For the text-containing cell, return its midpoint in (X, Y) coordinate format. 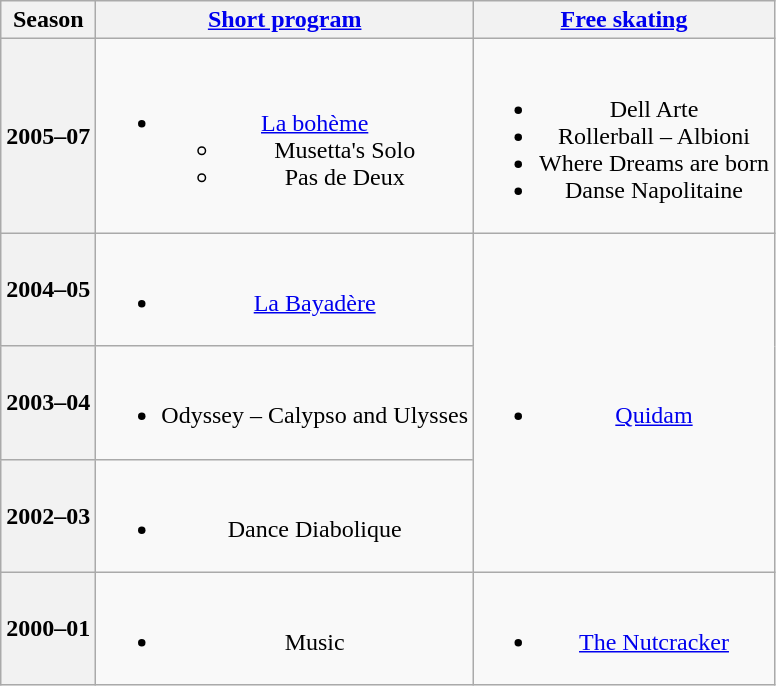
Dance Diabolique (285, 516)
Quidam (624, 402)
Dell Arte Rollerball – AlbioniWhere Dreams are born Danse Napolitaine (624, 136)
Short program (285, 20)
La Bayadère (285, 290)
2004–05 (48, 290)
La bohème Musetta's SoloPas de Deux (285, 136)
Free skating (624, 20)
2000–01 (48, 628)
Season (48, 20)
The Nutcracker (624, 628)
Odyssey – Calypso and Ulysses (285, 402)
Music (285, 628)
2003–04 (48, 402)
2002–03 (48, 516)
2005–07 (48, 136)
